From the cell containing the given text, extract its center point as [x, y] coordinate. 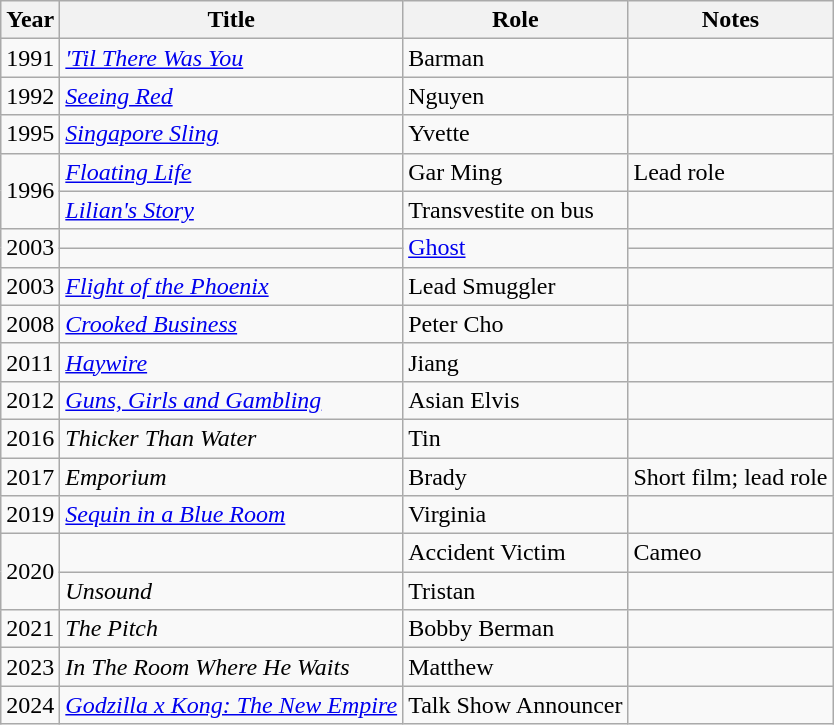
Accident Victim [516, 553]
Tin [516, 438]
Lilian's Story [232, 210]
Tristan [516, 591]
Matthew [516, 667]
1995 [30, 134]
Seeing Red [232, 96]
In The Room Where He Waits [232, 667]
2021 [30, 629]
Bobby Berman [516, 629]
Year [30, 20]
2017 [30, 477]
Lead Smuggler [516, 286]
Notes [730, 20]
The Pitch [232, 629]
Crooked Business [232, 324]
Ghost [516, 248]
2016 [30, 438]
Role [516, 20]
Barman [516, 58]
2012 [30, 400]
Flight of the Phoenix [232, 286]
Unsound [232, 591]
Virginia [516, 515]
Haywire [232, 362]
Emporium [232, 477]
2024 [30, 705]
'Til There Was You [232, 58]
2011 [30, 362]
Yvette [516, 134]
Peter Cho [516, 324]
Jiang [516, 362]
2020 [30, 572]
Talk Show Announcer [516, 705]
2019 [30, 515]
Thicker Than Water [232, 438]
Short film; lead role [730, 477]
Cameo [730, 553]
Nguyen [516, 96]
1992 [30, 96]
Singapore Sling [232, 134]
2023 [30, 667]
Gar Ming [516, 172]
Title [232, 20]
Guns, Girls and Gambling [232, 400]
Godzilla x Kong: The New Empire [232, 705]
Transvestite on bus [516, 210]
1991 [30, 58]
Lead role [730, 172]
Sequin in a Blue Room [232, 515]
Floating Life [232, 172]
Brady [516, 477]
2008 [30, 324]
Asian Elvis [516, 400]
1996 [30, 191]
